Identify which cell holds the provided text, then report its (X, Y) central coordinate. 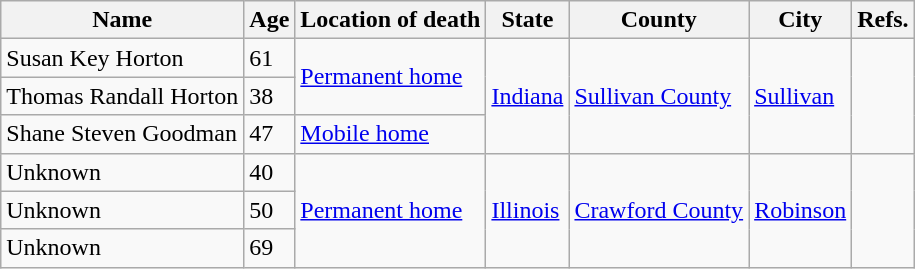
Sullivan County (659, 96)
City (800, 20)
Refs. (883, 20)
69 (270, 248)
Name (122, 20)
Susan Key Horton (122, 58)
Sullivan (800, 96)
Indiana (528, 96)
Illinois (528, 210)
Thomas Randall Horton (122, 96)
State (528, 20)
Mobile home (390, 134)
50 (270, 210)
61 (270, 58)
38 (270, 96)
Location of death (390, 20)
Shane Steven Goodman (122, 134)
Age (270, 20)
40 (270, 172)
County (659, 20)
Robinson (800, 210)
47 (270, 134)
Crawford County (659, 210)
